Find where the given text appears and provide that cell's center as (x, y) coordinate. 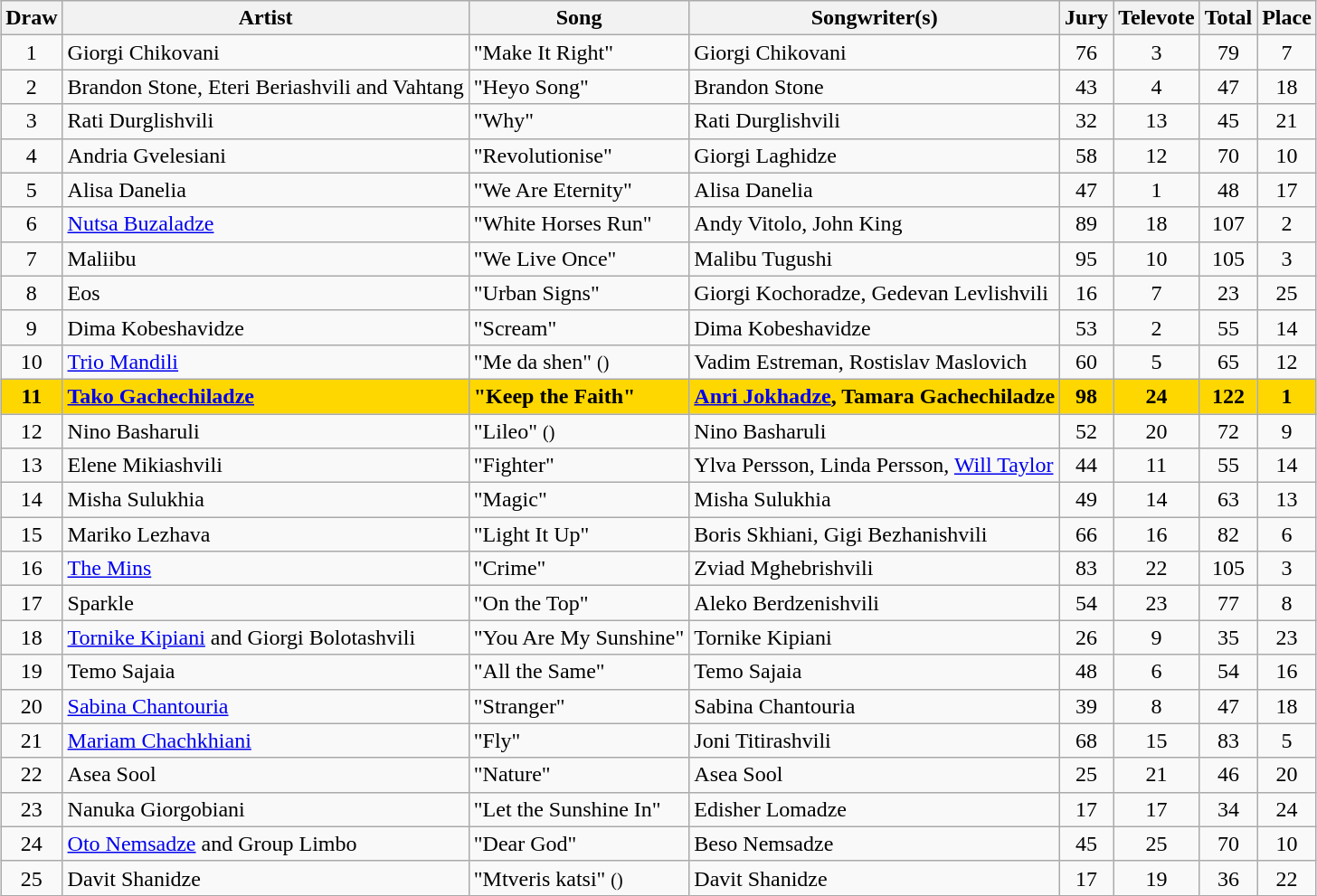
The Mins (266, 569)
Joni Titirashvili (875, 740)
Aleko Berdzenishvili (875, 603)
Mariam Chachkhiani (266, 740)
"Fighter" (579, 466)
"We Are Eternity" (579, 190)
"Keep the Faith" (579, 396)
Edisher Lomadze (875, 809)
32 (1087, 121)
Andy Vitolo, John King (875, 224)
Tornike Kipiani and Giorgi Bolotashvili (266, 637)
Jury (1087, 18)
Nanuka Giorgobiani (266, 809)
"Stranger" (579, 706)
Sparkle (266, 603)
43 (1087, 87)
Televote (1156, 18)
Vadim Estreman, Rostislav Maslovich (875, 362)
66 (1087, 534)
"Magic" (579, 500)
Brandon Stone, Eteri Beriashvili and Vahtang (266, 87)
95 (1087, 259)
"Me da shen" () (579, 362)
Eos (266, 293)
Total (1228, 18)
"Make It Right" (579, 52)
68 (1087, 740)
Tornike Kipiani (875, 637)
79 (1228, 52)
Tako Gachechiladze (266, 396)
"Revolutionise" (579, 156)
122 (1228, 396)
"Crime" (579, 569)
"Scream" (579, 327)
Nutsa Buzaladze (266, 224)
98 (1087, 396)
Elene Mikiashvili (266, 466)
26 (1087, 637)
Giorgi Kochoradze, Gedevan Levlishvili (875, 293)
46 (1228, 775)
Oto Nemsadze and Group Limbo (266, 844)
"Dear God" (579, 844)
39 (1087, 706)
"Light It Up" (579, 534)
44 (1087, 466)
58 (1087, 156)
Brandon Stone (875, 87)
72 (1228, 431)
Song (579, 18)
Andria Gvelesiani (266, 156)
Beso Nemsadze (875, 844)
Mariko Lezhava (266, 534)
53 (1087, 327)
"We Live Once" (579, 259)
Songwriter(s) (875, 18)
Anri Jokhadze, Tamara Gachechiladze (875, 396)
Artist (266, 18)
"White Horses Run" (579, 224)
"Let the Sunshine In" (579, 809)
107 (1228, 224)
35 (1228, 637)
36 (1228, 878)
77 (1228, 603)
76 (1087, 52)
"Fly" (579, 740)
"Lileo" () (579, 431)
34 (1228, 809)
Giorgi Laghidze (875, 156)
Ylva Persson, Linda Persson, Will Taylor (875, 466)
49 (1087, 500)
Place (1287, 18)
"Nature" (579, 775)
89 (1087, 224)
Maliibu (266, 259)
65 (1228, 362)
82 (1228, 534)
Boris Skhiani, Gigi Bezhanishvili (875, 534)
"Mtveris katsi" () (579, 878)
Malibu Tugushi (875, 259)
63 (1228, 500)
52 (1087, 431)
"All the Same" (579, 672)
"On the Top" (579, 603)
Draw (32, 18)
"You Are My Sunshine" (579, 637)
"Urban Signs" (579, 293)
"Heyo Song" (579, 87)
60 (1087, 362)
"Why" (579, 121)
Trio Mandili (266, 362)
Zviad Mghebrishvili (875, 569)
